From the cell containing the given text, extract its center point as (X, Y) coordinate. 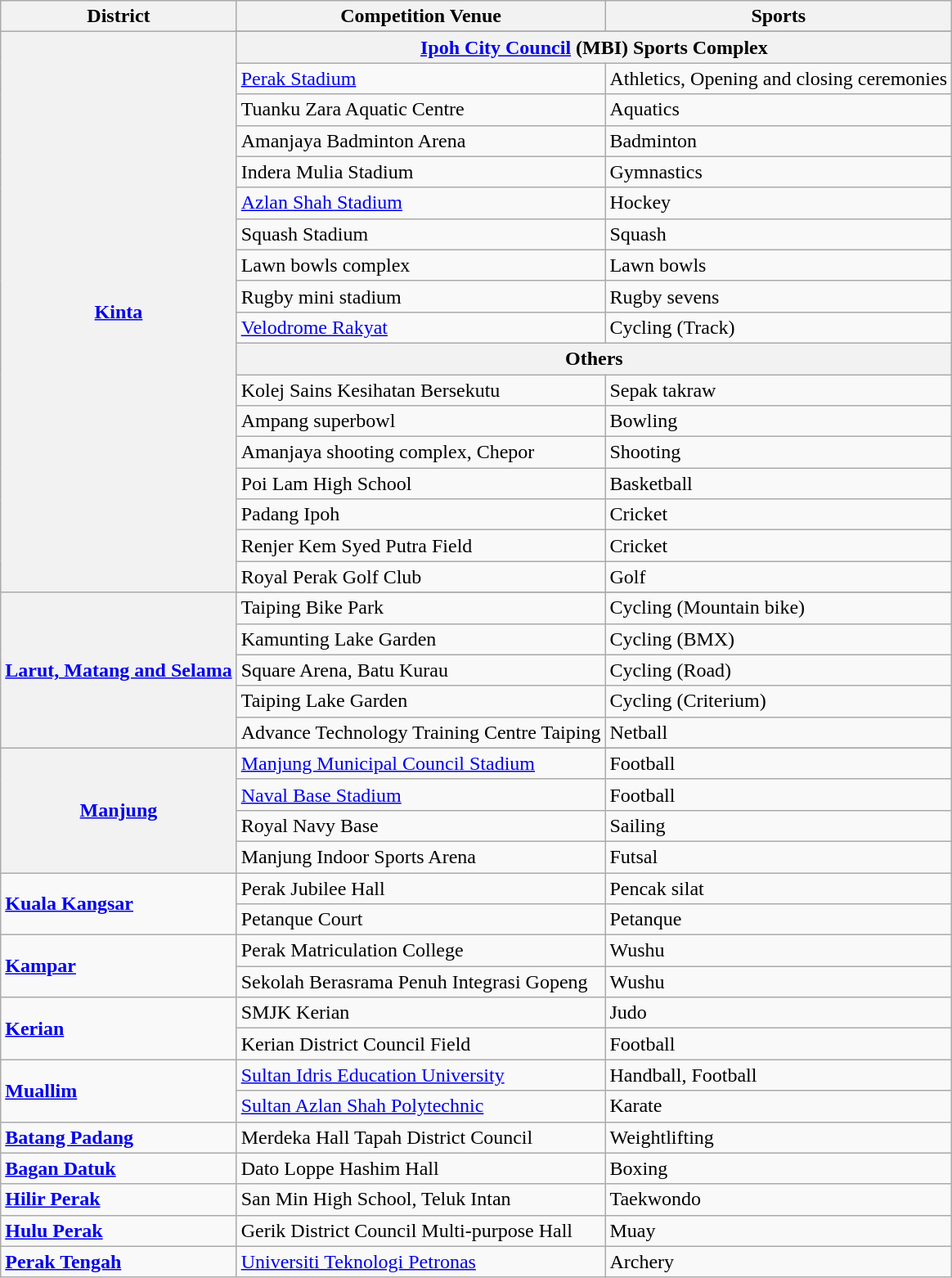
Kamunting Lake Garden (420, 639)
Indera Mulia Stadium (420, 172)
Shooting (779, 452)
Athletics, Opening and closing ceremonies (779, 79)
Handball, Football (779, 1075)
Azlan Shah Stadium (420, 203)
Batang Padang (119, 1137)
Velodrome Rakyat (420, 327)
Archery (779, 1262)
Boxing (779, 1168)
Basketball (779, 484)
Muallim (119, 1091)
Cycling (Track) (779, 327)
Petanque Court (420, 920)
Royal Perak Golf Club (420, 577)
Sepak takraw (779, 390)
Kerian (119, 1028)
Squash (779, 234)
Ampang superbowl (420, 421)
Renjer Kem Syed Putra Field (420, 546)
Gerik District Council Multi-purpose Hall (420, 1231)
Badminton (779, 141)
Naval Base Stadium (420, 794)
Lawn bowls complex (420, 265)
Cycling (BMX) (779, 639)
Padang Ipoh (420, 515)
Amanjaya Badminton Arena (420, 141)
Cycling (Criterium) (779, 701)
Perak Stadium (420, 79)
Dato Loppe Hashim Hall (420, 1168)
Tuanku Zara Aquatic Centre (420, 110)
Gymnastics (779, 172)
Golf (779, 577)
Karate (779, 1106)
Lawn bowls (779, 265)
Kuala Kangsar (119, 903)
Futsal (779, 857)
Perak Tengah (119, 1262)
Manjung Indoor Sports Arena (420, 857)
Kolej Sains Kesihatan Bersekutu (420, 390)
Poi Lam High School (420, 484)
Pencak silat (779, 888)
Competition Venue (420, 16)
Bagan Datuk (119, 1168)
Square Arena, Batu Kurau (420, 670)
District (119, 16)
Aquatics (779, 110)
Sultan Azlan Shah Polytechnic (420, 1106)
Kerian District Council Field (420, 1044)
Petanque (779, 920)
Taiping Bike Park (420, 608)
Weightlifting (779, 1137)
Royal Navy Base (420, 826)
Kinta (119, 313)
Squash Stadium (420, 234)
Cycling (Mountain bike) (779, 608)
Judo (779, 1013)
San Min High School, Teluk Intan (420, 1199)
Taekwondo (779, 1199)
Universiti Teknologi Petronas (420, 1262)
SMJK Kerian (420, 1013)
Kampar (119, 966)
Hilir Perak (119, 1199)
Taiping Lake Garden (420, 701)
Rugby sevens (779, 296)
Advance Technology Training Centre Taiping (420, 732)
Perak Matriculation College (420, 951)
Sports (779, 16)
Bowling (779, 421)
Ipoh City Council (MBI) Sports Complex (594, 47)
Sailing (779, 826)
Muay (779, 1231)
Sultan Idris Education University (420, 1075)
Hockey (779, 203)
Perak Jubilee Hall (420, 888)
Merdeka Hall Tapah District Council (420, 1137)
Rugby mini stadium (420, 296)
Cycling (Road) (779, 670)
Hulu Perak (119, 1231)
Amanjaya shooting complex, Chepor (420, 452)
Manjung (119, 810)
Larut, Matang and Selama (119, 670)
Others (594, 358)
Sekolah Berasrama Penuh Integrasi Gopeng (420, 982)
Manjung Municipal Council Stadium (420, 763)
Netball (779, 732)
